Scan for the cell matching the given text and deliver its (X, Y) coordinate at center. 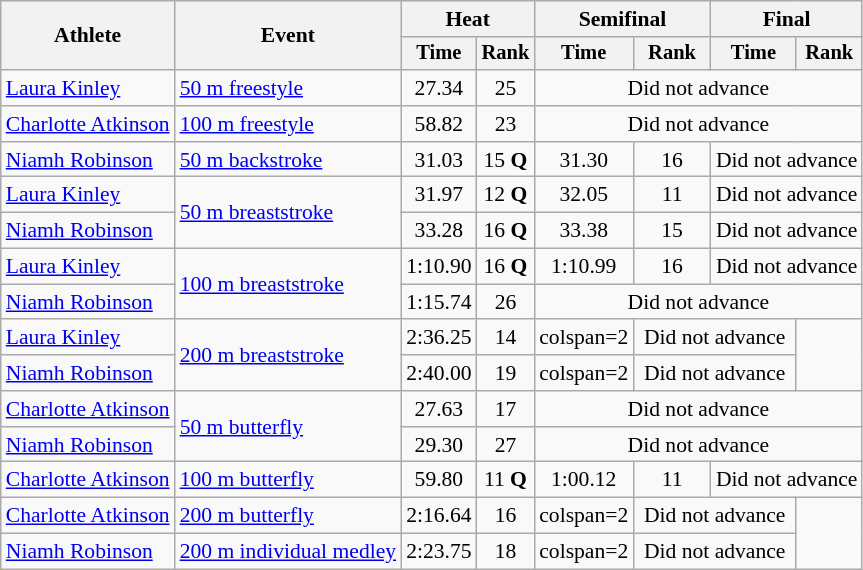
Final (787, 19)
200 m individual medley (288, 552)
50 m freestyle (288, 88)
29.30 (438, 445)
50 m backstroke (288, 160)
11 Q (506, 480)
100 m freestyle (288, 124)
17 (506, 409)
25 (506, 88)
1:00.12 (584, 480)
59.80 (438, 480)
19 (506, 373)
Event (288, 36)
27.63 (438, 409)
31.30 (584, 160)
32.05 (584, 195)
33.28 (438, 231)
27.34 (438, 88)
1:10.90 (438, 267)
12 Q (506, 195)
1:10.99 (584, 267)
31.97 (438, 195)
31.03 (438, 160)
14 (506, 338)
27 (506, 445)
200 m breaststroke (288, 356)
2:23.75 (438, 552)
1:15.74 (438, 302)
58.82 (438, 124)
50 m butterfly (288, 426)
2:16.64 (438, 516)
15 (672, 231)
50 m breaststroke (288, 212)
100 m breaststroke (288, 284)
Athlete (88, 36)
100 m butterfly (288, 480)
Semifinal (622, 19)
18 (506, 552)
23 (506, 124)
2:36.25 (438, 338)
Heat (468, 19)
200 m butterfly (288, 516)
15 Q (506, 160)
26 (506, 302)
33.38 (584, 231)
2:40.00 (438, 373)
